Extract the [X, Y] coordinate from the center of the cell holding the provided text.  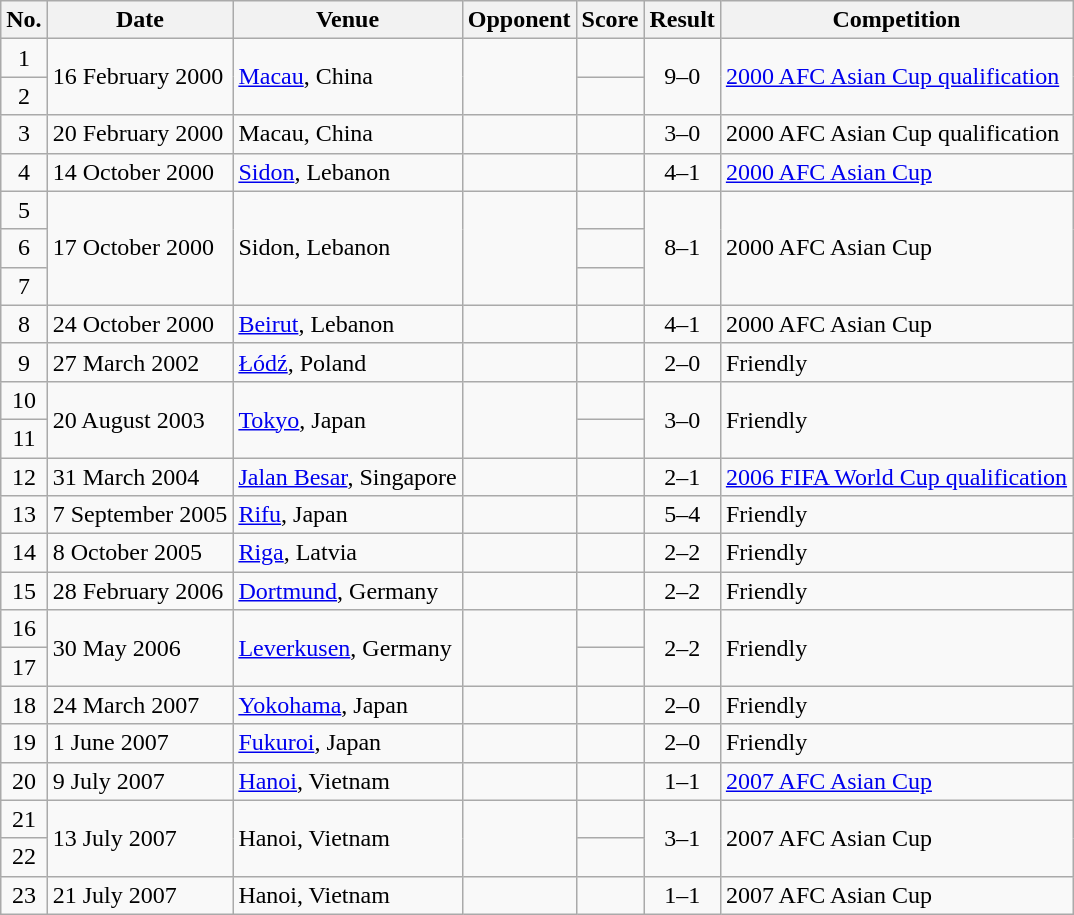
22 [24, 857]
1 [24, 58]
24 October 2000 [140, 324]
14 October 2000 [140, 172]
Fukuroi, Japan [348, 743]
3–1 [682, 838]
Venue [348, 20]
23 [24, 895]
9 [24, 362]
31 March 2004 [140, 477]
30 May 2006 [140, 648]
6 [24, 248]
20 [24, 781]
Date [140, 20]
17 [24, 667]
16 February 2000 [140, 77]
7 September 2005 [140, 515]
27 March 2002 [140, 362]
5 [24, 210]
8 October 2005 [140, 553]
Result [682, 20]
Dortmund, Germany [348, 591]
Rifu, Japan [348, 515]
24 March 2007 [140, 705]
20 August 2003 [140, 419]
15 [24, 591]
21 [24, 819]
Beirut, Lebanon [348, 324]
2–1 [682, 477]
16 [24, 629]
Yokohama, Japan [348, 705]
28 February 2006 [140, 591]
4 [24, 172]
19 [24, 743]
21 July 2007 [140, 895]
No. [24, 20]
Riga, Latvia [348, 553]
7 [24, 286]
17 October 2000 [140, 248]
1 June 2007 [140, 743]
Score [610, 20]
8 [24, 324]
2006 FIFA World Cup qualification [896, 477]
Leverkusen, Germany [348, 648]
Competition [896, 20]
14 [24, 553]
Opponent [519, 20]
Tokyo, Japan [348, 419]
3 [24, 134]
9–0 [682, 77]
Jalan Besar, Singapore [348, 477]
11 [24, 438]
5–4 [682, 515]
2 [24, 96]
9 July 2007 [140, 781]
12 [24, 477]
10 [24, 400]
13 [24, 515]
Łódź, Poland [348, 362]
18 [24, 705]
13 July 2007 [140, 838]
8–1 [682, 248]
20 February 2000 [140, 134]
